Search for the cell housing the specified text and yield its [X, Y] center coordinate. 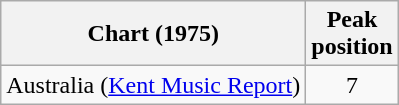
Australia (Kent Music Report) [154, 85]
Chart (1975) [154, 34]
7 [352, 85]
Peakposition [352, 34]
